Scan for the cell matching the given text and deliver its [X, Y] coordinate at center. 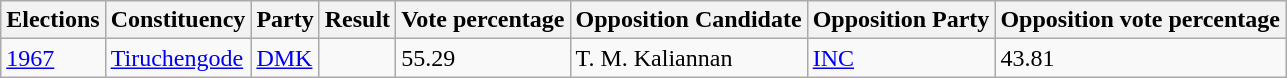
Party [285, 20]
43.81 [1140, 58]
Result [357, 20]
Constituency [178, 20]
Vote percentage [483, 20]
INC [901, 58]
1967 [53, 58]
Opposition vote percentage [1140, 20]
Opposition Party [901, 20]
Elections [53, 20]
DMK [285, 58]
T. M. Kaliannan [688, 58]
55.29 [483, 58]
Opposition Candidate [688, 20]
Tiruchengode [178, 58]
